Provide the (X, Y) coordinate of the cell's center where the given text is located.  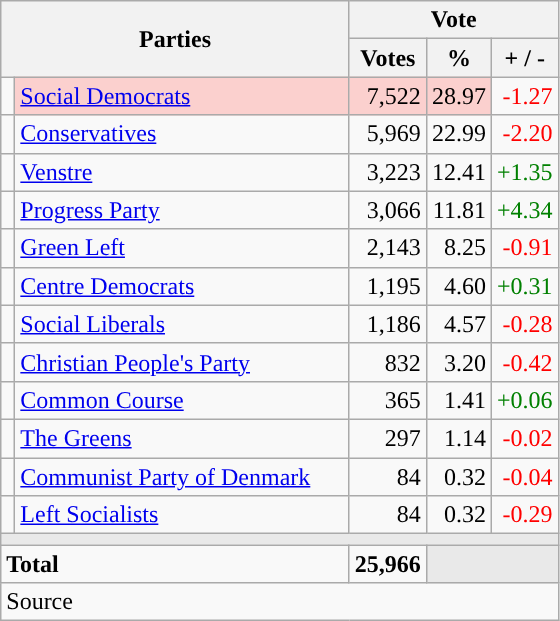
Vote (454, 20)
22.99 (458, 134)
+ / - (524, 58)
Left Socialists (182, 515)
8.25 (458, 248)
% (458, 58)
+1.35 (524, 172)
Total (176, 564)
-0.28 (524, 324)
4.60 (458, 286)
3,066 (388, 210)
1,195 (388, 286)
Christian People's Party (182, 362)
25,966 (388, 564)
Source (280, 602)
Progress Party (182, 210)
4.57 (458, 324)
832 (388, 362)
12.41 (458, 172)
7,522 (388, 96)
+0.06 (524, 400)
1.41 (458, 400)
-0.29 (524, 515)
-2.20 (524, 134)
1,186 (388, 324)
Green Left (182, 248)
-0.42 (524, 362)
Social Liberals (182, 324)
Venstre (182, 172)
3,223 (388, 172)
-0.91 (524, 248)
3.20 (458, 362)
5,969 (388, 134)
The Greens (182, 438)
Common Course (182, 400)
-1.27 (524, 96)
28.97 (458, 96)
365 (388, 400)
Votes (388, 58)
297 (388, 438)
+4.34 (524, 210)
Centre Democrats (182, 286)
Social Democrats (182, 96)
11.81 (458, 210)
1.14 (458, 438)
-0.02 (524, 438)
2,143 (388, 248)
Parties (176, 39)
+0.31 (524, 286)
-0.04 (524, 477)
Communist Party of Denmark (182, 477)
Conservatives (182, 134)
